Provide the (X, Y) coordinate of the cell's center where the given text is located.  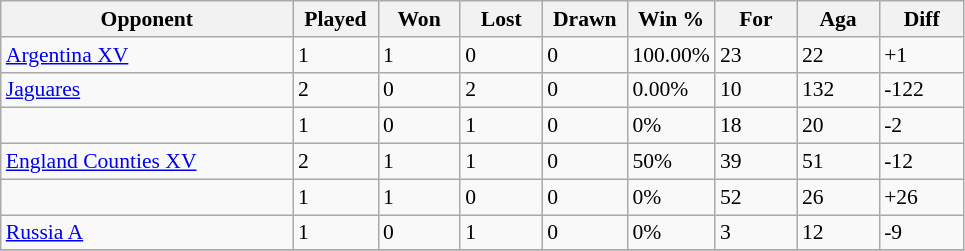
23 (756, 55)
-12 (922, 162)
18 (756, 126)
3 (756, 233)
For (756, 19)
10 (756, 90)
51 (838, 162)
22 (838, 55)
-9 (922, 233)
0.00% (670, 90)
Drawn (584, 19)
50% (670, 162)
Jaguares (147, 90)
Played (336, 19)
132 (838, 90)
Diff (922, 19)
20 (838, 126)
-2 (922, 126)
39 (756, 162)
+26 (922, 197)
12 (838, 233)
England Counties XV (147, 162)
Win % (670, 19)
+1 (922, 55)
Opponent (147, 19)
52 (756, 197)
-122 (922, 90)
100.00% (670, 55)
Aga (838, 19)
Argentina XV (147, 55)
Lost (501, 19)
26 (838, 197)
Russia A (147, 233)
Won (419, 19)
